Scan for the cell matching the given text and deliver its [X, Y] coordinate at center. 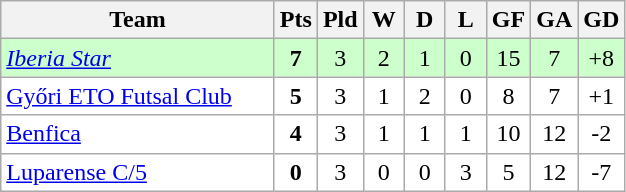
Benfica [138, 134]
GD [602, 20]
Luparense C/5 [138, 172]
-7 [602, 172]
Team [138, 20]
D [424, 20]
+8 [602, 58]
-2 [602, 134]
GF [508, 20]
GA [554, 20]
15 [508, 58]
4 [296, 134]
W [384, 20]
Győri ETO Futsal Club [138, 96]
10 [508, 134]
Pts [296, 20]
+1 [602, 96]
Pld [340, 20]
Iberia Star [138, 58]
8 [508, 96]
L [466, 20]
